For the text-containing cell, return its midpoint in [x, y] coordinate format. 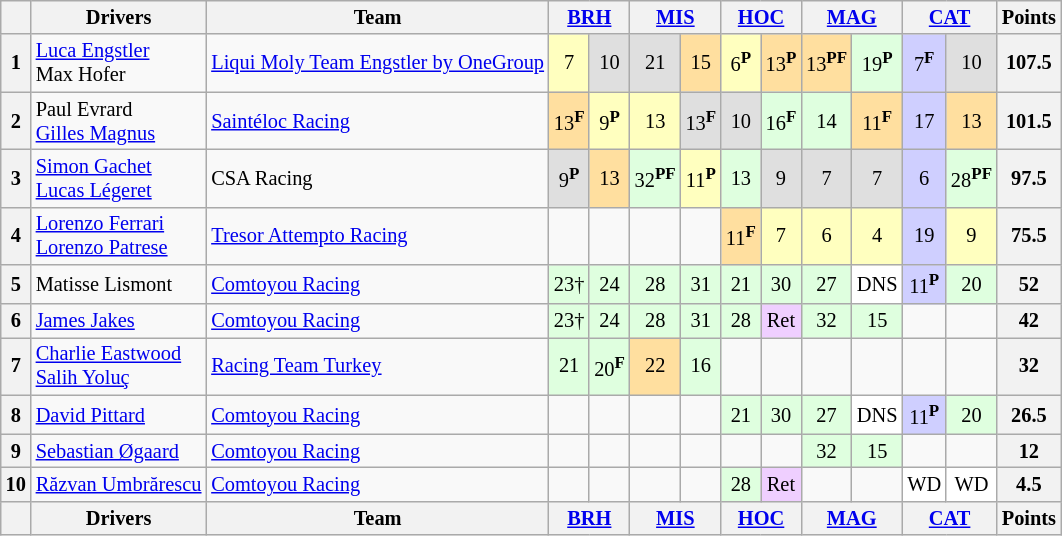
13PF [826, 63]
Charlie Eastwood Salih Yoluç [119, 366]
Lorenzo Ferrari Lorenzo Patrese [119, 236]
Simon Gachet Lucas Légeret [119, 178]
16 [701, 366]
19P [877, 63]
Sebastian Øgaard [119, 451]
101.5 [1029, 121]
42 [1029, 321]
David Pittard [119, 414]
3 [16, 178]
16F [781, 121]
14 [826, 121]
Tresor Attempto Racing [378, 236]
2 [16, 121]
32PF [656, 178]
22 [656, 366]
1 [16, 63]
5 [16, 284]
13P [781, 63]
20F [609, 366]
CSA Racing [378, 178]
James Jakes [119, 321]
7F [924, 63]
4.5 [1029, 485]
52 [1029, 284]
8 [16, 414]
97.5 [1029, 178]
28PF [972, 178]
Saintéloc Racing [378, 121]
12 [1029, 451]
Matisse Lismont [119, 284]
107.5 [1029, 63]
19 [924, 236]
Răzvan Umbrărescu [119, 485]
Luca Engstler Max Hofer [119, 63]
75.5 [1029, 236]
26.5 [1029, 414]
Paul Evrard Gilles Magnus [119, 121]
Racing Team Turkey [378, 366]
17 [924, 121]
Liqui Moly Team Engstler by OneGroup [378, 63]
6P [741, 63]
